Return [x, y] of the center of cell containing provided text 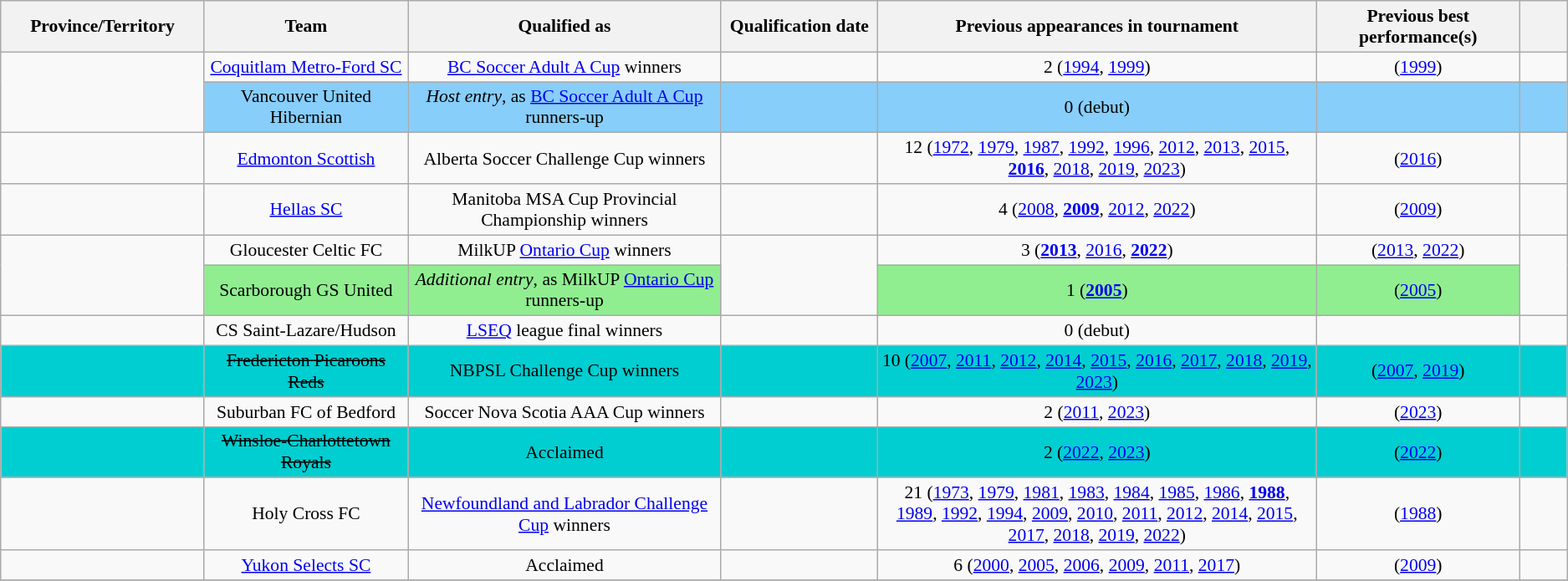
Scarborough GS United [306, 291]
MilkUP Ontario Cup winners [565, 250]
12 (1972, 1979, 1987, 1992, 1996, 2012, 2013, 2015, 2016, 2018, 2019, 2023) [1097, 159]
Manitoba MSA Cup Provincial Championship winners [565, 209]
21 (1973, 1979, 1981, 1983, 1984, 1985, 1986, 1988, 1989, 1992, 1994, 2009, 2010, 2011, 2012, 2014, 2015, 2017, 2018, 2019, 2022) [1097, 515]
(2007, 2019) [1418, 371]
LSEQ league final winners [565, 331]
BC Soccer Adult A Cup winners [565, 67]
3 (2013, 2016, 2022) [1097, 250]
10 (2007, 2011, 2012, 2014, 2015, 2016, 2017, 2018, 2019, 2023) [1097, 371]
NBPSL Challenge Cup winners [565, 371]
Newfoundland and Labrador Challenge Cup winners [565, 515]
Previous appearances in tournament [1097, 27]
(2005) [1418, 291]
Additional entry, as MilkUP Ontario Cup runners-up [565, 291]
Gloucester Celtic FC [306, 250]
Winsloe-Charlottetown Royals [306, 451]
Team [306, 27]
Qualified as [565, 27]
Yukon Selects SC [306, 565]
2 (2011, 2023) [1097, 412]
(2013, 2022) [1418, 250]
6 (2000, 2005, 2006, 2009, 2011, 2017) [1097, 565]
Fredericton Picaroons Reds [306, 371]
Holy Cross FC [306, 515]
Hellas SC [306, 209]
(2023) [1418, 412]
2 (1994, 1999) [1097, 67]
(1988) [1418, 515]
Edmonton Scottish [306, 159]
Qualification date [799, 27]
CS Saint-Lazare/Hudson [306, 331]
Suburban FC of Bedford [306, 412]
(2016) [1418, 159]
Soccer Nova Scotia AAA Cup winners [565, 412]
Host entry, as BC Soccer Adult A Cup runners-up [565, 107]
Coquitlam Metro-Ford SC [306, 67]
1 (2005) [1097, 291]
Previous best performance(s) [1418, 27]
Vancouver United Hibernian [306, 107]
4 (2008, 2009, 2012, 2022) [1097, 209]
(1999) [1418, 67]
Province/Territory [102, 27]
2 (2022, 2023) [1097, 451]
(2022) [1418, 451]
Alberta Soccer Challenge Cup winners [565, 159]
